Scan for the cell matching the given text and deliver its (x, y) coordinate at center. 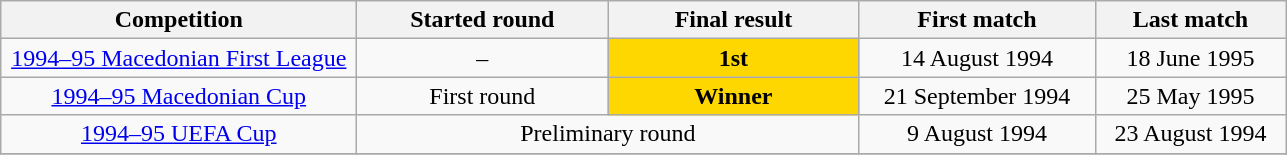
18 June 1995 (1190, 58)
14 August 1994 (977, 58)
Competition (179, 20)
Final result (734, 20)
21 September 1994 (977, 96)
1994–95 Macedonian First League (179, 58)
Preliminary round (608, 134)
Last match (1190, 20)
1994–95 UEFA Cup (179, 134)
Started round (482, 20)
– (482, 58)
23 August 1994 (1190, 134)
First match (977, 20)
9 August 1994 (977, 134)
First round (482, 96)
Winner (734, 96)
1st (734, 58)
1994–95 Macedonian Cup (179, 96)
25 May 1995 (1190, 96)
